Capture the cell that displays the provided text and extract its [x, y] central coordinate. 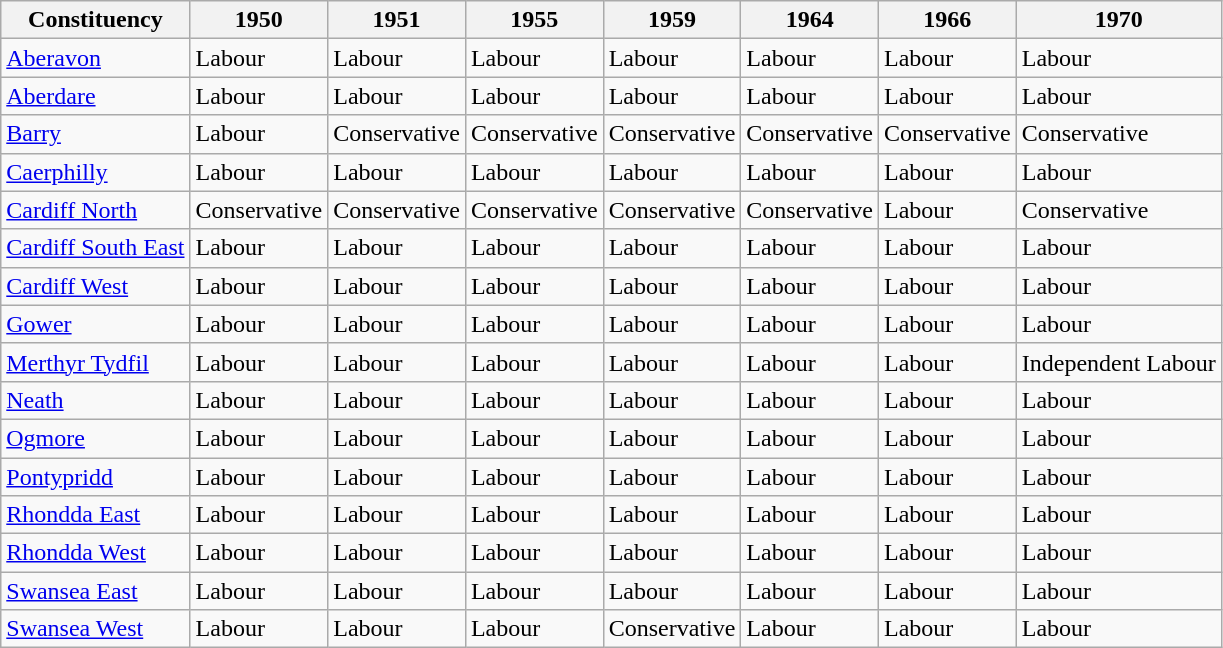
1951 [397, 20]
Cardiff South East [96, 248]
1970 [1118, 20]
Caerphilly [96, 172]
Rhondda West [96, 553]
Independent Labour [1118, 362]
Ogmore [96, 438]
Gower [96, 324]
1959 [672, 20]
1950 [259, 20]
Cardiff North [96, 210]
1964 [810, 20]
Neath [96, 400]
Rhondda East [96, 515]
Aberdare [96, 96]
Cardiff West [96, 286]
Constituency [96, 20]
Swansea West [96, 629]
Aberavon [96, 58]
Pontypridd [96, 477]
Swansea East [96, 591]
Merthyr Tydfil [96, 362]
Barry [96, 134]
1955 [534, 20]
1966 [948, 20]
